Capture the cell that displays the provided text and extract its [x, y] central coordinate. 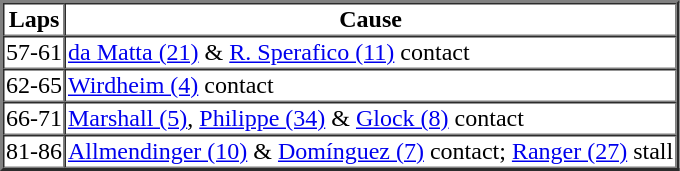
81-86 [34, 152]
57-61 [34, 52]
Cause [370, 20]
Laps [34, 20]
66-71 [34, 118]
Wirdheim (4) contact [370, 86]
62-65 [34, 86]
Allmendinger (10) & Domínguez (7) contact; Ranger (27) stall [370, 152]
da Matta (21) & R. Sperafico (11) contact [370, 52]
Marshall (5), Philippe (34) & Glock (8) contact [370, 118]
